Pinpoint the cell where the given text exists, returning its (x, y) midpoint coordinate. 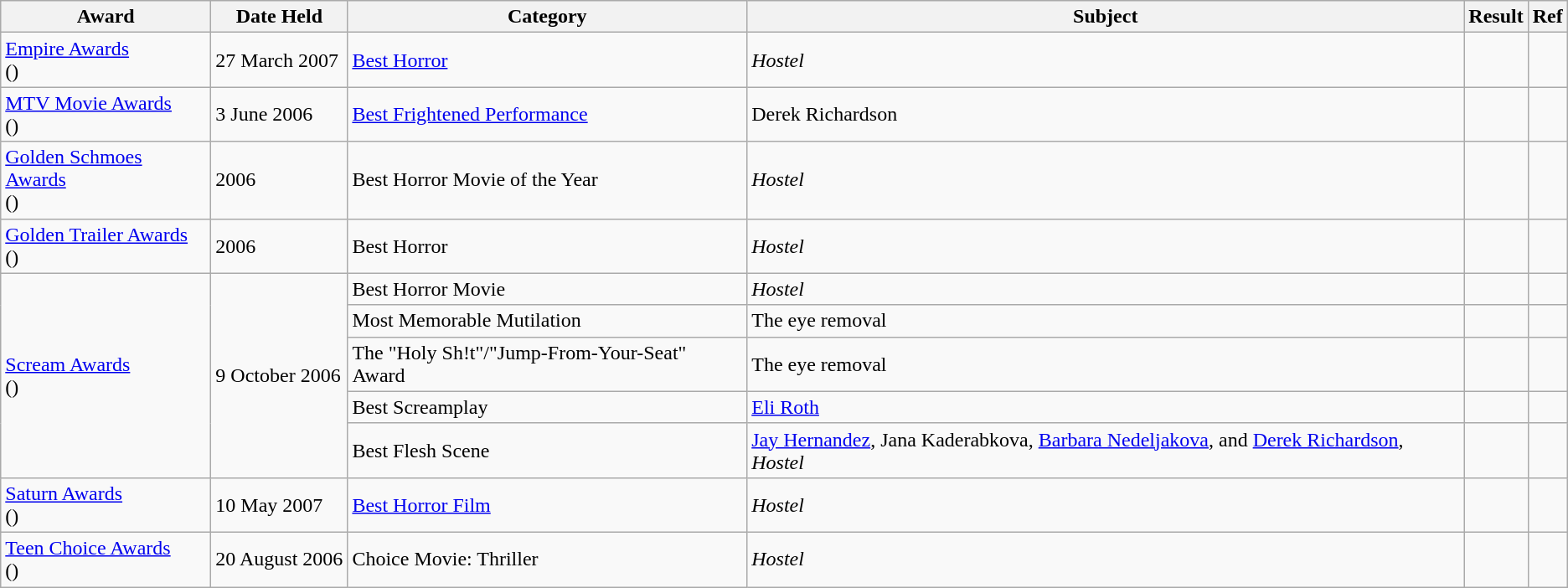
Best Screamplay (548, 407)
Eli Roth (1106, 407)
Jay Hernandez, Jana Kaderabkova, Barbara Nedeljakova, and Derek Richardson, Hostel (1106, 451)
3 June 2006 (280, 114)
Category (548, 17)
Best Flesh Scene (548, 451)
Saturn Awards() (106, 504)
Best Horror Movie of the Year (548, 180)
Golden Schmoes Awards() (106, 180)
Date Held (280, 17)
10 May 2007 (280, 504)
20 August 2006 (280, 560)
Teen Choice Awards() (106, 560)
Scream Awards() (106, 375)
Best Horror Film (548, 504)
Choice Movie: Thriller (548, 560)
The "Holy Sh!t"/"Jump-From-Your-Seat" Award (548, 364)
Most Memorable Mutilation (548, 321)
Result (1496, 17)
Award (106, 17)
27 March 2007 (280, 60)
9 October 2006 (280, 375)
MTV Movie Awards() (106, 114)
Ref (1548, 17)
Derek Richardson (1106, 114)
Best Frightened Performance (548, 114)
Golden Trailer Awards() (106, 246)
Empire Awards() (106, 60)
Best Horror Movie (548, 289)
Subject (1106, 17)
